Detect which cell encompasses the target text, then output its (X, Y) center coordinate. 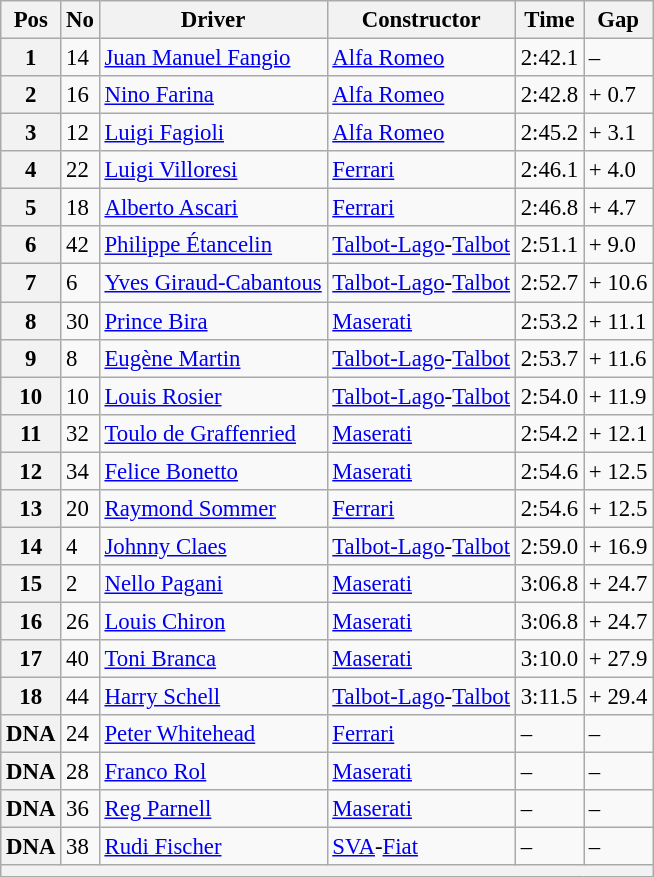
Time (549, 20)
7 (31, 283)
Juan Manuel Fangio (213, 58)
Luigi Villoresi (213, 170)
+ 16.9 (618, 546)
17 (31, 659)
2:42.8 (549, 95)
+ 11.6 (618, 358)
Yves Giraud-Cabantous (213, 283)
3:10.0 (549, 659)
34 (80, 471)
22 (80, 170)
Toulo de Graffenried (213, 433)
28 (80, 772)
+ 11.1 (618, 321)
Raymond Sommer (213, 509)
5 (31, 208)
Rudi Fischer (213, 847)
20 (80, 509)
Gap (618, 20)
Felice Bonetto (213, 471)
Driver (213, 20)
2:42.1 (549, 58)
11 (31, 433)
42 (80, 245)
3 (31, 133)
+ 3.1 (618, 133)
SVA-Fiat (421, 847)
+ 11.9 (618, 396)
Prince Bira (213, 321)
3:11.5 (549, 697)
Louis Rosier (213, 396)
2:51.1 (549, 245)
Louis Chiron (213, 621)
Pos (31, 20)
38 (80, 847)
2:45.2 (549, 133)
2:53.2 (549, 321)
Nino Farina (213, 95)
30 (80, 321)
32 (80, 433)
Toni Branca (213, 659)
Reg Parnell (213, 809)
2:52.7 (549, 283)
Harry Schell (213, 697)
1 (31, 58)
Philippe Étancelin (213, 245)
2:53.7 (549, 358)
Constructor (421, 20)
2:59.0 (549, 546)
Eugène Martin (213, 358)
+ 10.6 (618, 283)
13 (31, 509)
Luigi Fagioli (213, 133)
+ 4.7 (618, 208)
Peter Whitehead (213, 734)
24 (80, 734)
15 (31, 584)
2:46.1 (549, 170)
+ 9.0 (618, 245)
+ 0.7 (618, 95)
2:46.8 (549, 208)
+ 12.1 (618, 433)
9 (31, 358)
2:54.0 (549, 396)
40 (80, 659)
+ 29.4 (618, 697)
+ 4.0 (618, 170)
44 (80, 697)
Johnny Claes (213, 546)
Alberto Ascari (213, 208)
2:54.2 (549, 433)
26 (80, 621)
Franco Rol (213, 772)
36 (80, 809)
+ 27.9 (618, 659)
Nello Pagani (213, 584)
No (80, 20)
